Detect which cell encompasses the target text, then output its (X, Y) center coordinate. 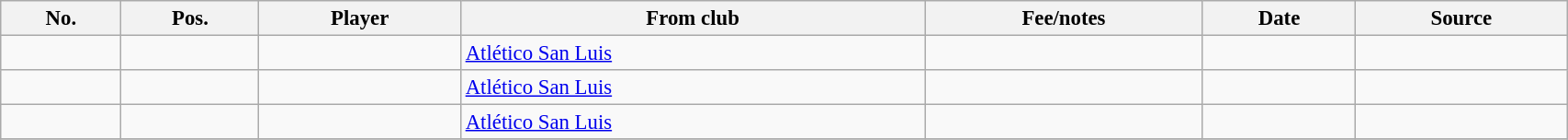
Pos. (190, 18)
From club (693, 18)
Fee/notes (1064, 18)
Player (360, 18)
Source (1461, 18)
Date (1279, 18)
No. (61, 18)
